Pinpoint the cell where the given text exists, returning its (x, y) midpoint coordinate. 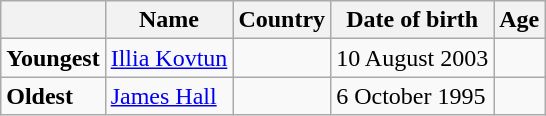
Name (169, 20)
Date of birth (412, 20)
Age (520, 20)
Illia Kovtun (169, 58)
Youngest (53, 58)
6 October 1995 (412, 96)
10 August 2003 (412, 58)
Country (282, 20)
Oldest (53, 96)
James Hall (169, 96)
